Determine the (x, y) coordinate at the center of the cell enclosing the given text.  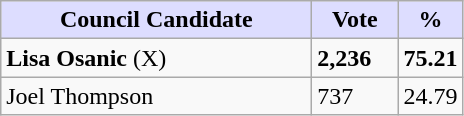
737 (355, 96)
2,236 (355, 58)
% (430, 20)
24.79 (430, 96)
Council Candidate (156, 20)
Joel Thompson (156, 96)
Lisa Osanic (X) (156, 58)
75.21 (430, 58)
Vote (355, 20)
